Determine the (X, Y) coordinate at the center of the cell enclosing the given text.  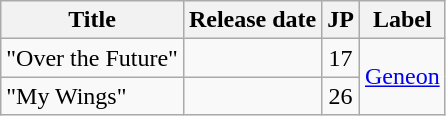
Geneon (402, 77)
Release date (252, 20)
"Over the Future" (92, 58)
"My Wings" (92, 96)
JP (341, 20)
17 (341, 58)
Title (92, 20)
Label (402, 20)
26 (341, 96)
